Scan for the cell matching the given text and deliver its [X, Y] coordinate at center. 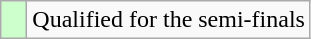
Qualified for the semi-finals [169, 20]
